Return (X, Y) of the center of cell containing provided text 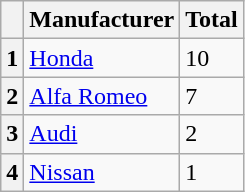
3 (12, 134)
10 (212, 58)
Manufacturer (102, 20)
Audi (102, 134)
Nissan (102, 172)
7 (212, 96)
Alfa Romeo (102, 96)
4 (12, 172)
Total (212, 20)
Honda (102, 58)
